Output the (X, Y) coordinate of the center of the cell containing the given text.  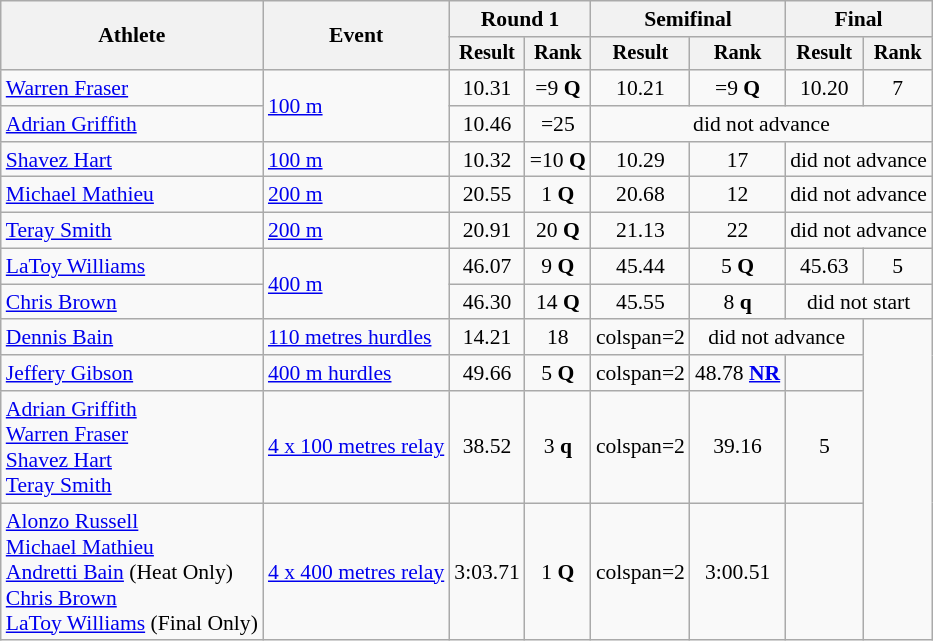
Dennis Bain (132, 338)
9 Q (558, 267)
110 metres hurdles (356, 338)
Alonzo RussellMichael Mathieu Andretti Bain (Heat Only)Chris Brown LaToy Williams (Final Only) (132, 572)
4 x 400 metres relay (356, 572)
14 Q (558, 302)
Event (356, 36)
45.63 (824, 267)
46.30 (486, 302)
20.68 (640, 195)
3 q (558, 447)
Athlete (132, 36)
10.29 (640, 160)
Final (858, 19)
3:00.51 (738, 572)
Teray Smith (132, 231)
did not start (858, 302)
22 (738, 231)
=25 (558, 124)
Shavez Hart (132, 160)
20.91 (486, 231)
Chris Brown (132, 302)
49.66 (486, 373)
Warren Fraser (132, 88)
45.44 (640, 267)
46.07 (486, 267)
8 q (738, 302)
7 (898, 88)
39.16 (738, 447)
=10 Q (558, 160)
38.52 (486, 447)
10.31 (486, 88)
Round 1 (520, 19)
20 Q (558, 231)
48.78 NR (738, 373)
18 (558, 338)
10.20 (824, 88)
17 (738, 160)
Michael Mathieu (132, 195)
10.21 (640, 88)
3:03.71 (486, 572)
21.13 (640, 231)
LaToy Williams (132, 267)
Adrian GriffithWarren FraserShavez HartTeray Smith (132, 447)
20.55 (486, 195)
4 x 100 metres relay (356, 447)
400 m (356, 284)
400 m hurdles (356, 373)
Adrian Griffith (132, 124)
10.46 (486, 124)
12 (738, 195)
Semifinal (688, 19)
Jeffery Gibson (132, 373)
45.55 (640, 302)
10.32 (486, 160)
14.21 (486, 338)
